Capture the cell that displays the provided text and extract its [X, Y] central coordinate. 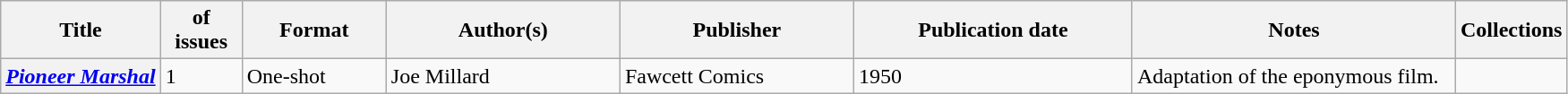
Notes [1293, 30]
Joe Millard [503, 76]
Adaptation of the eponymous film. [1293, 76]
of issues [201, 30]
Fawcett Comics [736, 76]
Title [81, 30]
Pioneer Marshal [81, 76]
One-shot [313, 76]
1950 [992, 76]
Publisher [736, 30]
Collections [1512, 30]
Format [313, 30]
Author(s) [503, 30]
Publication date [992, 30]
1 [201, 76]
